Determine the [x, y] coordinate at the center of the cell enclosing the given text.  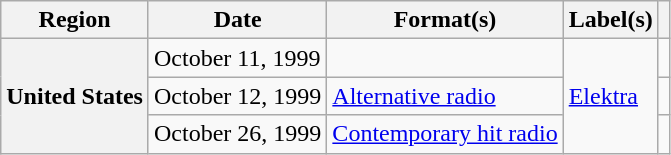
Label(s) [610, 20]
Format(s) [445, 20]
United States [75, 96]
October 26, 1999 [237, 134]
October 11, 1999 [237, 58]
Elektra [610, 96]
Contemporary hit radio [445, 134]
October 12, 1999 [237, 96]
Alternative radio [445, 96]
Date [237, 20]
Region [75, 20]
